Capture the cell that displays the provided text and extract its (x, y) central coordinate. 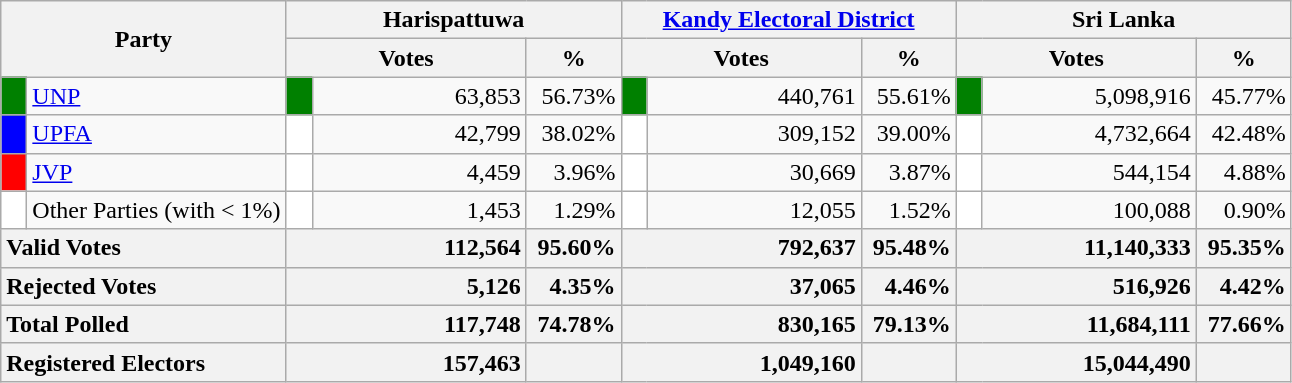
157,463 (406, 362)
42,799 (419, 134)
Party (144, 39)
5,098,916 (1089, 96)
Valid Votes (144, 248)
Harispattuwa (454, 20)
4.46% (908, 286)
Other Parties (with < 1%) (156, 210)
117,748 (406, 324)
5,126 (406, 286)
1.29% (574, 210)
56.73% (574, 96)
830,165 (741, 324)
309,152 (754, 134)
95.48% (908, 248)
4,732,664 (1089, 134)
Rejected Votes (144, 286)
3.87% (908, 172)
1,049,160 (741, 362)
4.35% (574, 286)
79.13% (908, 324)
Registered Electors (144, 362)
37,065 (741, 286)
45.77% (1244, 96)
112,564 (406, 248)
38.02% (574, 134)
1,453 (419, 210)
95.60% (574, 248)
39.00% (908, 134)
42.48% (1244, 134)
30,669 (754, 172)
Sri Lanka (1124, 20)
55.61% (908, 96)
UPFA (156, 134)
4.88% (1244, 172)
440,761 (754, 96)
UNP (156, 96)
4.42% (1244, 286)
11,140,333 (1076, 248)
JVP (156, 172)
74.78% (574, 324)
100,088 (1089, 210)
12,055 (754, 210)
77.66% (1244, 324)
15,044,490 (1076, 362)
Kandy Electoral District (788, 20)
3.96% (574, 172)
0.90% (1244, 210)
544,154 (1089, 172)
792,637 (741, 248)
63,853 (419, 96)
Total Polled (144, 324)
11,684,111 (1076, 324)
95.35% (1244, 248)
4,459 (419, 172)
1.52% (908, 210)
516,926 (1076, 286)
